Search for the cell housing the specified text and yield its [X, Y] center coordinate. 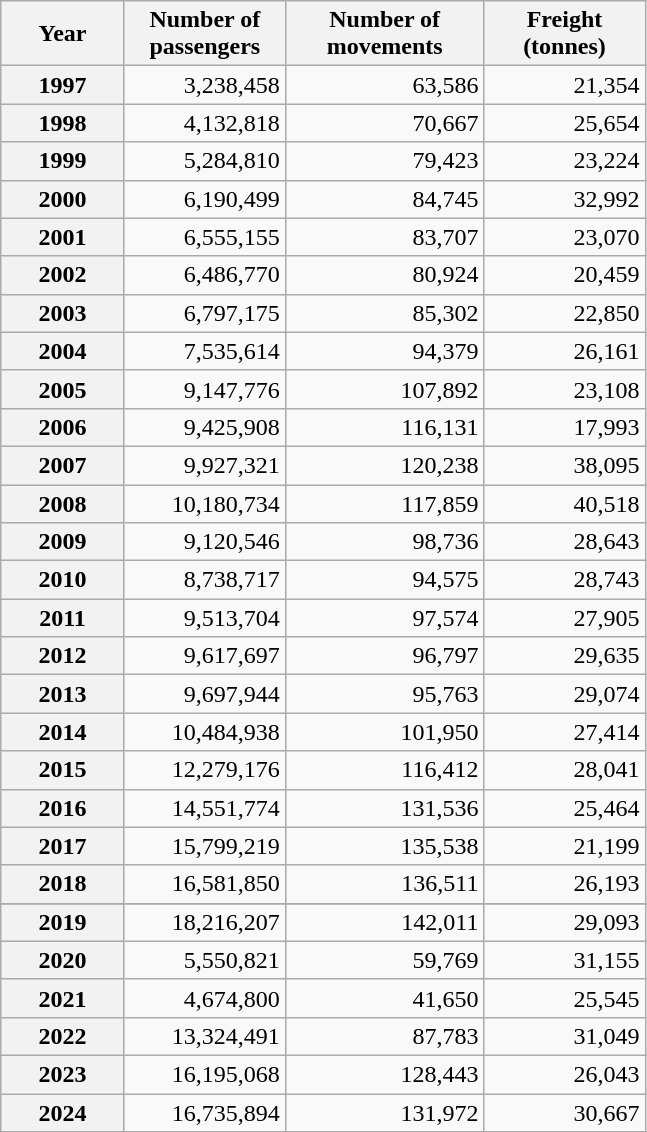
2017 [63, 846]
2020 [63, 960]
9,425,908 [204, 427]
135,538 [384, 846]
94,379 [384, 351]
17,993 [564, 427]
85,302 [384, 313]
84,745 [384, 199]
2008 [63, 503]
40,518 [564, 503]
117,859 [384, 503]
Year [63, 34]
101,950 [384, 732]
9,697,944 [204, 694]
116,131 [384, 427]
7,535,614 [204, 351]
136,511 [384, 884]
2013 [63, 694]
29,093 [564, 922]
9,120,546 [204, 542]
120,238 [384, 465]
25,464 [564, 808]
21,199 [564, 846]
31,155 [564, 960]
20,459 [564, 275]
31,049 [564, 1036]
107,892 [384, 389]
Freight (tonnes) [564, 34]
27,905 [564, 618]
80,924 [384, 275]
70,667 [384, 123]
10,180,734 [204, 503]
16,735,894 [204, 1113]
98,736 [384, 542]
13,324,491 [204, 1036]
29,635 [564, 656]
14,551,774 [204, 808]
2023 [63, 1074]
3,238,458 [204, 85]
16,195,068 [204, 1074]
5,284,810 [204, 161]
25,654 [564, 123]
2006 [63, 427]
6,555,155 [204, 237]
28,643 [564, 542]
18,216,207 [204, 922]
23,224 [564, 161]
21,354 [564, 85]
95,763 [384, 694]
1999 [63, 161]
41,650 [384, 998]
97,574 [384, 618]
22,850 [564, 313]
1998 [63, 123]
131,972 [384, 1113]
29,074 [564, 694]
26,043 [564, 1074]
2019 [63, 922]
2007 [63, 465]
2003 [63, 313]
2016 [63, 808]
2014 [63, 732]
5,550,821 [204, 960]
2010 [63, 580]
2002 [63, 275]
6,486,770 [204, 275]
10,484,938 [204, 732]
9,147,776 [204, 389]
27,414 [564, 732]
32,992 [564, 199]
26,193 [564, 884]
4,132,818 [204, 123]
8,738,717 [204, 580]
87,783 [384, 1036]
Number of passengers [204, 34]
1997 [63, 85]
2004 [63, 351]
6,797,175 [204, 313]
2012 [63, 656]
2001 [63, 237]
2005 [63, 389]
6,190,499 [204, 199]
23,070 [564, 237]
131,536 [384, 808]
142,011 [384, 922]
83,707 [384, 237]
59,769 [384, 960]
2024 [63, 1113]
2018 [63, 884]
128,443 [384, 1074]
2011 [63, 618]
26,161 [564, 351]
12,279,176 [204, 770]
94,575 [384, 580]
2022 [63, 1036]
28,743 [564, 580]
30,667 [564, 1113]
9,617,697 [204, 656]
4,674,800 [204, 998]
63,586 [384, 85]
9,927,321 [204, 465]
38,095 [564, 465]
9,513,704 [204, 618]
16,581,850 [204, 884]
79,423 [384, 161]
28,041 [564, 770]
2021 [63, 998]
25,545 [564, 998]
2000 [63, 199]
96,797 [384, 656]
Number of movements [384, 34]
2009 [63, 542]
23,108 [564, 389]
15,799,219 [204, 846]
116,412 [384, 770]
2015 [63, 770]
